Pinpoint the cell where the given text exists, returning its (x, y) midpoint coordinate. 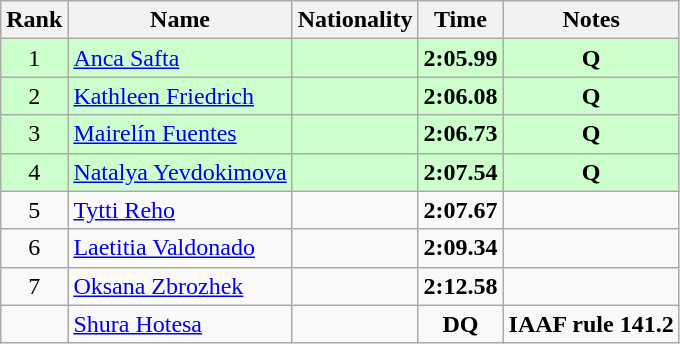
2:06.73 (460, 134)
Rank (34, 20)
2 (34, 96)
Name (180, 20)
2:06.08 (460, 96)
2:09.34 (460, 248)
1 (34, 58)
2:05.99 (460, 58)
Notes (591, 20)
6 (34, 248)
Tytti Reho (180, 210)
4 (34, 172)
3 (34, 134)
IAAF rule 141.2 (591, 324)
Nationality (355, 20)
Mairelín Fuentes (180, 134)
Kathleen Friedrich (180, 96)
2:12.58 (460, 286)
Anca Safta (180, 58)
Shura Hotesa (180, 324)
7 (34, 286)
Laetitia Valdonado (180, 248)
DQ (460, 324)
5 (34, 210)
Oksana Zbrozhek (180, 286)
Natalya Yevdokimova (180, 172)
Time (460, 20)
2:07.54 (460, 172)
2:07.67 (460, 210)
